Detect which cell encompasses the target text, then output its (x, y) center coordinate. 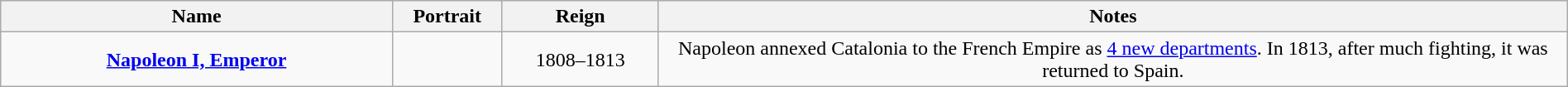
Portrait (447, 17)
Notes (1113, 17)
Napoleon I, Emperor (197, 60)
Name (197, 17)
Napoleon annexed Catalonia to the French Empire as 4 new departments. In 1813, after much fighting, it was returned to Spain. (1113, 60)
1808–1813 (581, 60)
Reign (581, 17)
